Scan for the cell matching the given text and deliver its (x, y) coordinate at center. 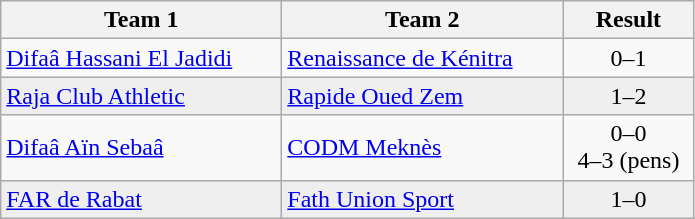
0–1 (628, 58)
Difaâ Hassani El Jadidi (142, 58)
Difaâ Aïn Sebaâ (142, 148)
Team 1 (142, 20)
FAR de Rabat (142, 199)
1–2 (628, 96)
Rapide Oued Zem (422, 96)
Result (628, 20)
1–0 (628, 199)
Team 2 (422, 20)
Renaissance de Kénitra (422, 58)
Fath Union Sport (422, 199)
Raja Club Athletic (142, 96)
0–04–3 (pens) (628, 148)
CODM Meknès (422, 148)
